Pinpoint the cell where the given text exists, returning its (X, Y) midpoint coordinate. 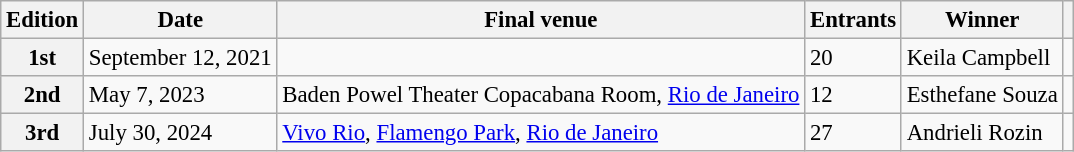
Edition (42, 20)
May 7, 2023 (180, 95)
27 (854, 133)
Date (180, 20)
Vivo Rio, Flamengo Park, Rio de Janeiro (541, 133)
Entrants (854, 20)
Winner (982, 20)
20 (854, 58)
Esthefane Souza (982, 95)
Keila Campbell (982, 58)
September 12, 2021 (180, 58)
1st (42, 58)
2nd (42, 95)
Final venue (541, 20)
12 (854, 95)
July 30, 2024 (180, 133)
Andrieli Rozin (982, 133)
Baden Powel Theater Copacabana Room, Rio de Janeiro (541, 95)
3rd (42, 133)
